Scan for the cell matching the given text and deliver its [X, Y] coordinate at center. 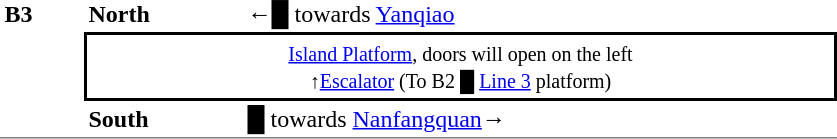
Island Platform, doors will open on the left↑Escalator (To B2 █ Line 3 platform) [460, 66]
South [164, 120]
█ towards Nanfangquan→ [540, 120]
